Search for the cell housing the specified text and yield its [x, y] center coordinate. 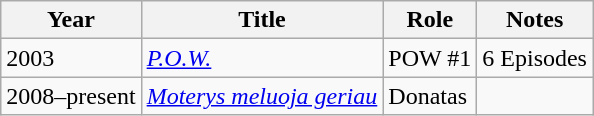
Role [430, 20]
2003 [71, 58]
6 Episodes [535, 58]
Moterys meluoja geriau [262, 96]
Title [262, 20]
2008–present [71, 96]
Notes [535, 20]
POW #1 [430, 58]
Donatas [430, 96]
Year [71, 20]
P.O.W. [262, 58]
